Return [X, Y] of the center of cell containing provided text 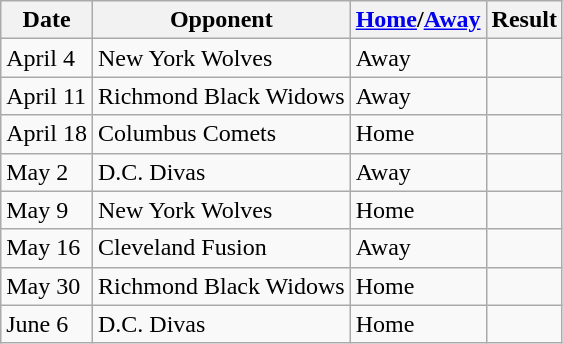
May 16 [47, 248]
Home/Away [418, 20]
May 2 [47, 172]
June 6 [47, 324]
Cleveland Fusion [221, 248]
May 30 [47, 286]
April 18 [47, 134]
Columbus Comets [221, 134]
April 11 [47, 96]
Result [524, 20]
May 9 [47, 210]
April 4 [47, 58]
Opponent [221, 20]
Date [47, 20]
